Identify which cell holds the provided text, then report its [x, y] central coordinate. 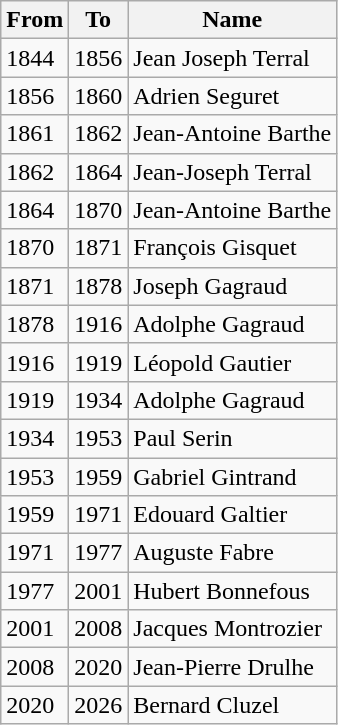
Jacques Montrozier [232, 629]
2026 [98, 705]
1844 [35, 58]
François Gisquet [232, 248]
Jean-Joseph Terral [232, 172]
Joseph Gagraud [232, 286]
Hubert Bonnefous [232, 591]
Jean Joseph Terral [232, 58]
Edouard Galtier [232, 515]
Bernard Cluzel [232, 705]
Name [232, 20]
Gabriel Gintrand [232, 477]
From [35, 20]
Léopold Gautier [232, 362]
Auguste Fabre [232, 553]
Paul Serin [232, 438]
Jean-Pierre Drulhe [232, 667]
To [98, 20]
1861 [35, 134]
1860 [98, 96]
Adrien Seguret [232, 96]
